Return (x, y) of the center of cell containing provided text 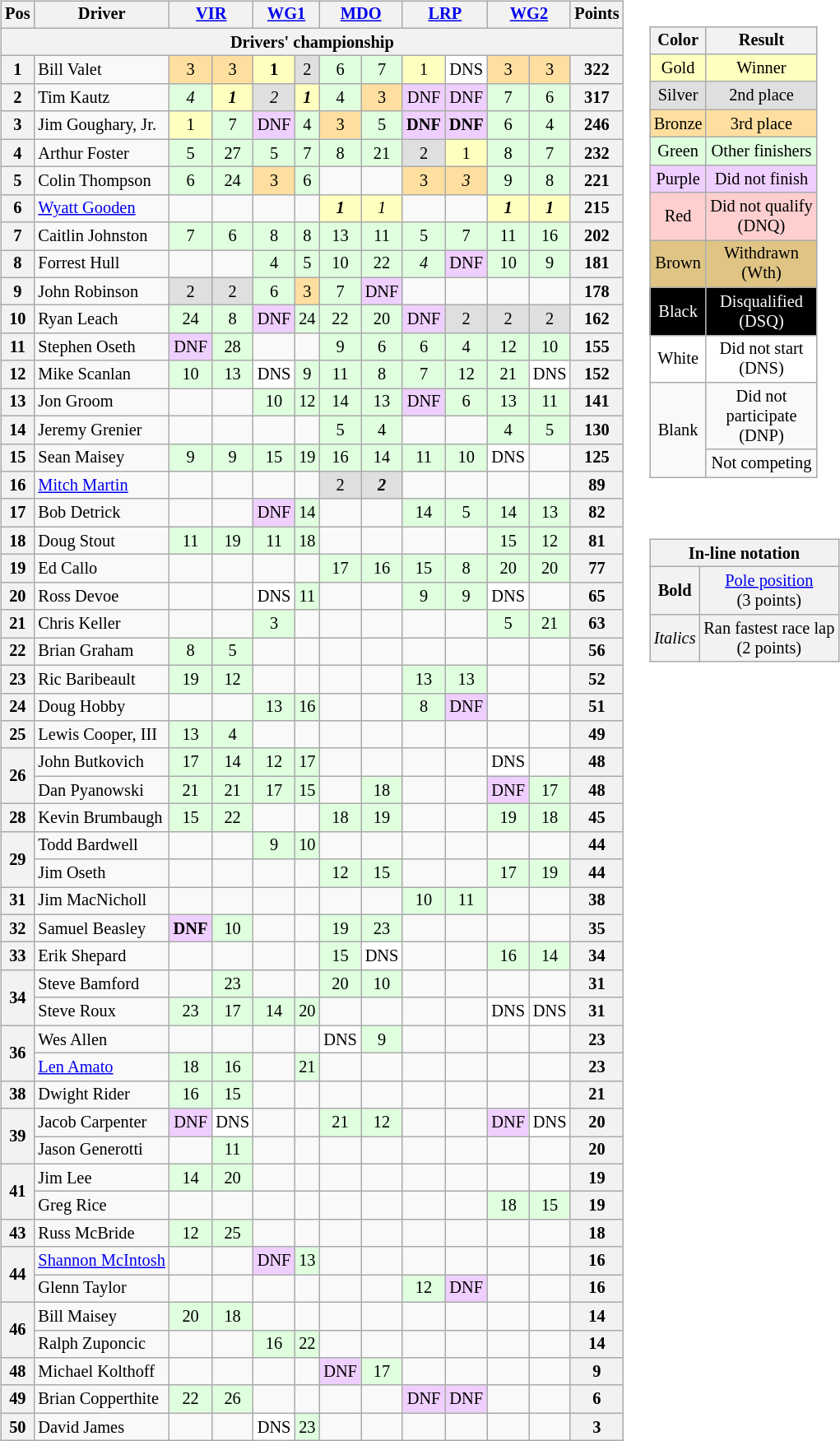
Silver (678, 95)
Points (596, 15)
52 (596, 679)
Stephen Oseth (101, 347)
33 (17, 956)
Jim Goughary, Jr. (101, 125)
125 (596, 458)
77 (596, 569)
John Robinson (101, 291)
Result (761, 40)
Chris Keller (101, 624)
Ric Baribeault (101, 679)
Ralph Zuponcic (101, 1344)
41 (17, 1192)
178 (596, 291)
82 (596, 513)
317 (596, 98)
Greg Rice (101, 1206)
WG2 (528, 15)
Brian Copperthite (101, 1399)
In-line notation (744, 553)
Dwight Rider (101, 1095)
322 (596, 70)
Disqualified(DSQ) (761, 311)
Green (678, 151)
32 (17, 928)
Ran fastest race lap(2 points) (768, 639)
Doug Stout (101, 541)
Driver (101, 15)
81 (596, 541)
Shannon McIntosh (101, 1261)
Erik Shepard (101, 956)
Did notparticipate(DNP) (761, 416)
246 (596, 125)
Bob Detrick (101, 513)
65 (596, 596)
Dan Pyanowski (101, 790)
35 (596, 928)
Gold (678, 68)
Kevin Brumbaugh (101, 818)
VIR (211, 15)
White (678, 359)
155 (596, 347)
Wyatt Gooden (101, 208)
27 (232, 153)
Jason Generotti (101, 1150)
Black (678, 311)
Steve Bamford (101, 984)
50 (17, 1427)
Jim Oseth (101, 873)
Len Amato (101, 1067)
Other finishers (761, 151)
Doug Hobby (101, 707)
Jon Groom (101, 402)
Bill Maisey (101, 1316)
Jim MacNicholl (101, 901)
Todd Bardwell (101, 845)
56 (596, 652)
Bold (675, 591)
130 (596, 430)
152 (596, 374)
Russ McBride (101, 1234)
215 (596, 208)
43 (17, 1234)
Steve Roux (101, 1011)
3rd place (761, 123)
63 (596, 624)
Italics (675, 639)
46 (17, 1330)
2nd place (761, 95)
WG1 (286, 15)
Bronze (678, 123)
202 (596, 236)
Jacob Carpenter (101, 1123)
Did not qualify(DNQ) (761, 216)
Lewis Cooper, III (101, 735)
Purple (678, 179)
Drivers' championship (312, 42)
Ross Devoe (101, 596)
36 (17, 1053)
Jeremy Grenier (101, 430)
181 (596, 264)
Color (678, 40)
141 (596, 402)
Arthur Foster (101, 153)
Ed Callo (101, 569)
Mitch Martin (101, 486)
Jim Lee (101, 1178)
Caitlin Johnston (101, 236)
Tim Kautz (101, 98)
Blank (678, 430)
Pos (17, 15)
Wes Allen (101, 1039)
39 (17, 1136)
Ryan Leach (101, 319)
29 (17, 859)
Did not finish (761, 179)
MDO (360, 15)
Not competing (761, 463)
Michael Kolthoff (101, 1372)
Did not start(DNS) (761, 359)
162 (596, 319)
51 (596, 707)
Forrest Hull (101, 264)
John Butkovich (101, 762)
Glenn Taylor (101, 1289)
Pole position(3 points) (768, 591)
221 (596, 181)
David James (101, 1427)
Red (678, 216)
LRP (444, 15)
Colin Thompson (101, 181)
Sean Maisey (101, 458)
Withdrawn(Wth) (761, 264)
Brian Graham (101, 652)
45 (596, 818)
232 (596, 153)
Mike Scanlan (101, 374)
Brown (678, 264)
Bill Valet (101, 70)
Winner (761, 68)
89 (596, 486)
Samuel Beasley (101, 928)
